Identify which cell holds the provided text, then report its (X, Y) central coordinate. 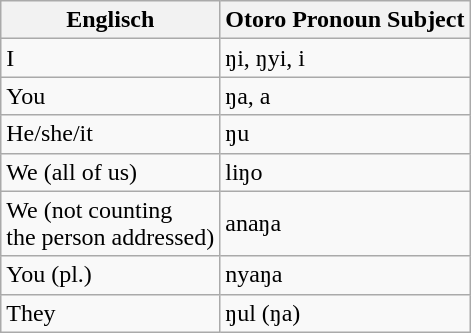
ŋi, ŋyi, i (345, 58)
ŋa, a (345, 96)
nyaŋa (345, 275)
We (all of us) (110, 172)
anaŋa (345, 224)
He/she/it (110, 134)
Englisch (110, 20)
ŋu (345, 134)
liŋo (345, 172)
Otoro Pronoun Subject (345, 20)
I (110, 58)
We (not countingthe person addressed) (110, 224)
You (110, 96)
They (110, 313)
You (pl.) (110, 275)
ŋul (ŋa) (345, 313)
